Pinpoint the cell where the given text exists, returning its [X, Y] midpoint coordinate. 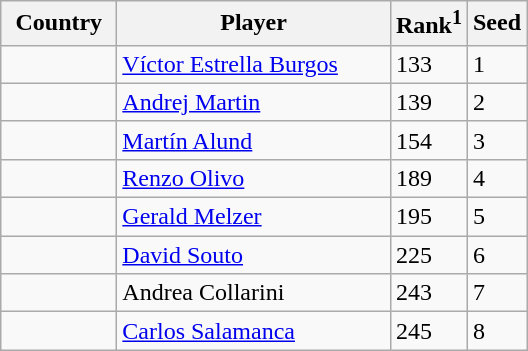
Víctor Estrella Burgos [254, 64]
7 [496, 293]
4 [496, 178]
6 [496, 255]
Martín Alund [254, 140]
Seed [496, 24]
245 [428, 331]
1 [496, 64]
Renzo Olivo [254, 178]
189 [428, 178]
Carlos Salamanca [254, 331]
Country [59, 24]
243 [428, 293]
154 [428, 140]
David Souto [254, 255]
2 [496, 102]
5 [496, 217]
8 [496, 331]
Andrej Martin [254, 102]
Player [254, 24]
139 [428, 102]
3 [496, 140]
Andrea Collarini [254, 293]
Rank1 [428, 24]
195 [428, 217]
Gerald Melzer [254, 217]
133 [428, 64]
225 [428, 255]
